Determine the (x, y) coordinate at the center of the cell enclosing the given text.  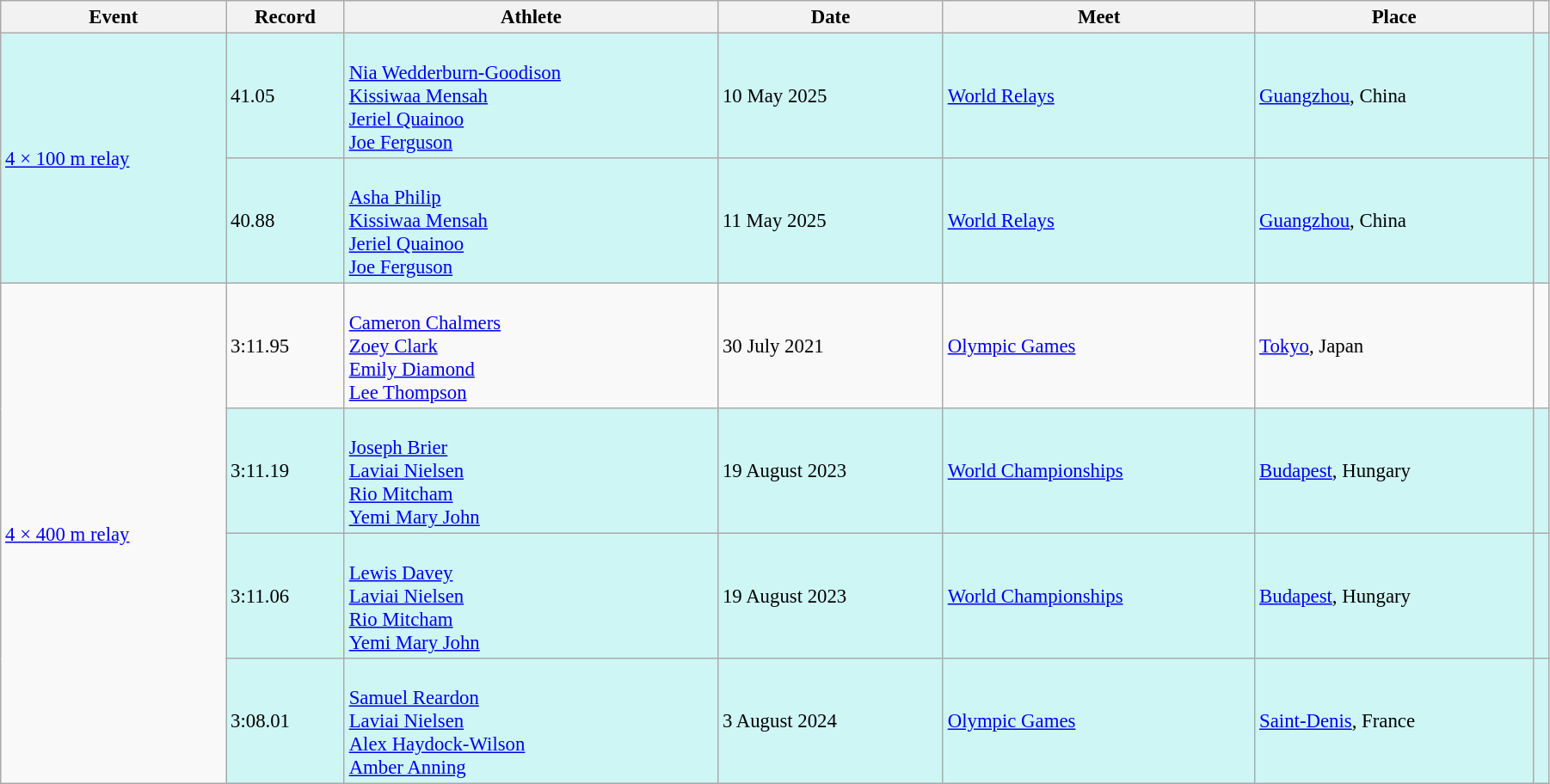
Nia Wedderburn-GoodisonKissiwaa MensahJeriel QuainooJoe Ferguson (531, 96)
30 July 2021 (831, 346)
Tokyo, Japan (1394, 346)
11 May 2025 (831, 221)
3:11.06 (286, 597)
Athlete (531, 17)
Saint-Denis, France (1394, 721)
4 × 400 m relay (114, 534)
Samuel ReardonLaviai NielsenAlex Haydock-WilsonAmber Anning (531, 721)
3 August 2024 (831, 721)
3:11.19 (286, 471)
Lewis DaveyLaviai NielsenRio MitchamYemi Mary John (531, 597)
41.05 (286, 96)
10 May 2025 (831, 96)
Place (1394, 17)
40.88 (286, 221)
3:08.01 (286, 721)
Event (114, 17)
4 × 100 m relay (114, 158)
Record (286, 17)
Meet (1098, 17)
Date (831, 17)
Joseph BrierLaviai NielsenRio MitchamYemi Mary John (531, 471)
3:11.95 (286, 346)
Cameron ChalmersZoey ClarkEmily DiamondLee Thompson (531, 346)
Asha PhilipKissiwaa MensahJeriel QuainooJoe Ferguson (531, 221)
